Output the [X, Y] coordinate of the center of the cell containing the given text.  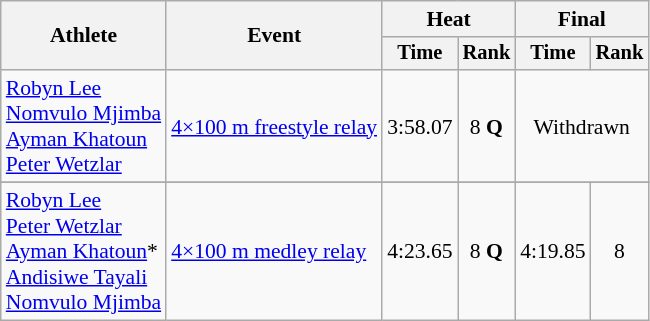
Event [274, 36]
Heat [448, 19]
4×100 m medley relay [274, 252]
Robyn LeeNomvulo MjimbaAyman KhatounPeter Wetzlar [84, 126]
Athlete [84, 36]
8 [620, 252]
Robyn LeePeter WetzlarAyman Khatoun*Andisiwe TayaliNomvulo Mjimba [84, 252]
Withdrawn [582, 126]
Final [582, 19]
4×100 m freestyle relay [274, 126]
3:58.07 [420, 126]
4:19.85 [552, 252]
4:23.65 [420, 252]
